Identify which cell holds the provided text, then report its (x, y) central coordinate. 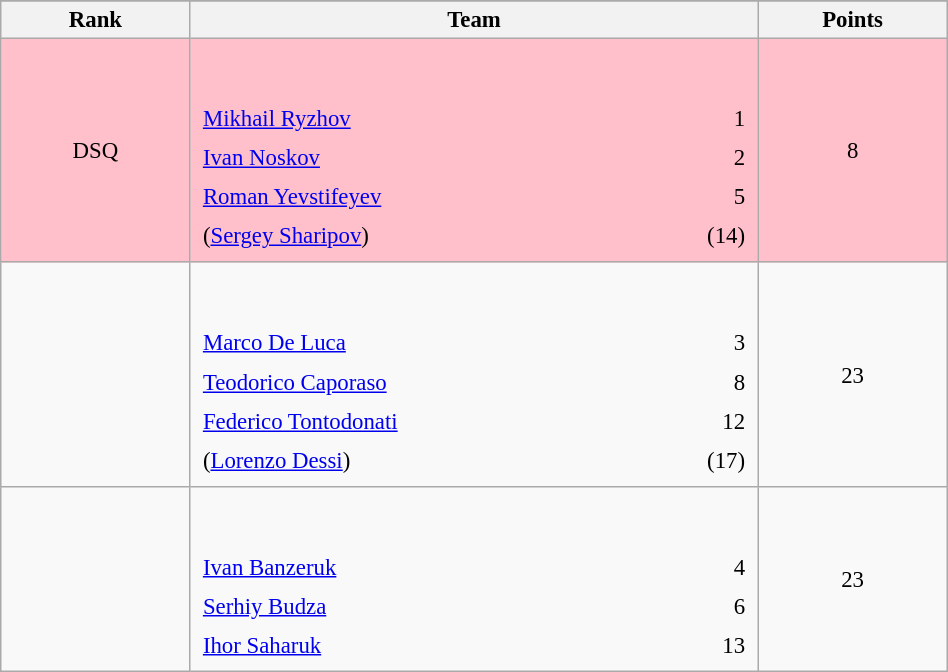
13 (699, 645)
Roman Yevstifeyev (417, 197)
Rank (96, 20)
(Lorenzo Dessi) (420, 460)
Team (474, 20)
4 (699, 567)
3 (698, 343)
Points (852, 20)
12 (698, 421)
Ihor Saharuk (422, 645)
6 (699, 606)
1 (695, 119)
Mikhail Ryzhov 1 Ivan Noskov 2 Roman Yevstifeyev 5 (Sergey Sharipov) (14) (474, 151)
Serhiy Budza (422, 606)
(17) (698, 460)
Ivan Noskov (417, 158)
Ivan Banzeruk 4 Serhiy Budza 6 Ihor Saharuk 13 (474, 578)
(Sergey Sharipov) (417, 236)
Marco De Luca 3 Teodorico Caporaso 8 Federico Tontodonati 12 (Lorenzo Dessi) (17) (474, 374)
Teodorico Caporaso (420, 382)
(14) (695, 236)
Ivan Banzeruk (422, 567)
2 (695, 158)
DSQ (96, 151)
5 (695, 197)
Mikhail Ryzhov (417, 119)
Federico Tontodonati (420, 421)
Marco De Luca (420, 343)
